Return the (X, Y) coordinate for the center point of the cell that contains the specified text.  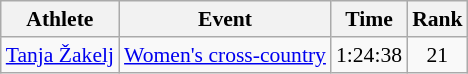
Athlete (60, 19)
1:24:38 (369, 55)
21 (438, 55)
Event (225, 19)
Women's cross-country (225, 55)
Rank (438, 19)
Time (369, 19)
Tanja Žakelj (60, 55)
